Find where the given text appears and provide that cell's center as [x, y] coordinate. 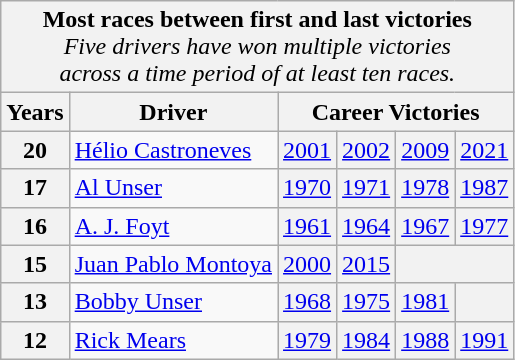
1978 [426, 188]
12 [35, 340]
Bobby Unser [173, 302]
1977 [484, 226]
1979 [308, 340]
1981 [426, 302]
1987 [484, 188]
13 [35, 302]
2009 [426, 150]
Juan Pablo Montoya [173, 264]
20 [35, 150]
17 [35, 188]
1991 [484, 340]
1970 [308, 188]
1967 [426, 226]
Rick Mears [173, 340]
Hélio Castroneves [173, 150]
Years [35, 112]
2015 [366, 264]
2001 [308, 150]
Most races between first and last victoriesFive drivers have won multiple victoriesacross a time period of at least ten races. [258, 47]
Career Victories [396, 112]
1971 [366, 188]
1984 [366, 340]
2021 [484, 150]
Driver [173, 112]
1968 [308, 302]
15 [35, 264]
A. J. Foyt [173, 226]
16 [35, 226]
2000 [308, 264]
Al Unser [173, 188]
2002 [366, 150]
1964 [366, 226]
1975 [366, 302]
1961 [308, 226]
1988 [426, 340]
